Detect which cell encompasses the target text, then output its (X, Y) center coordinate. 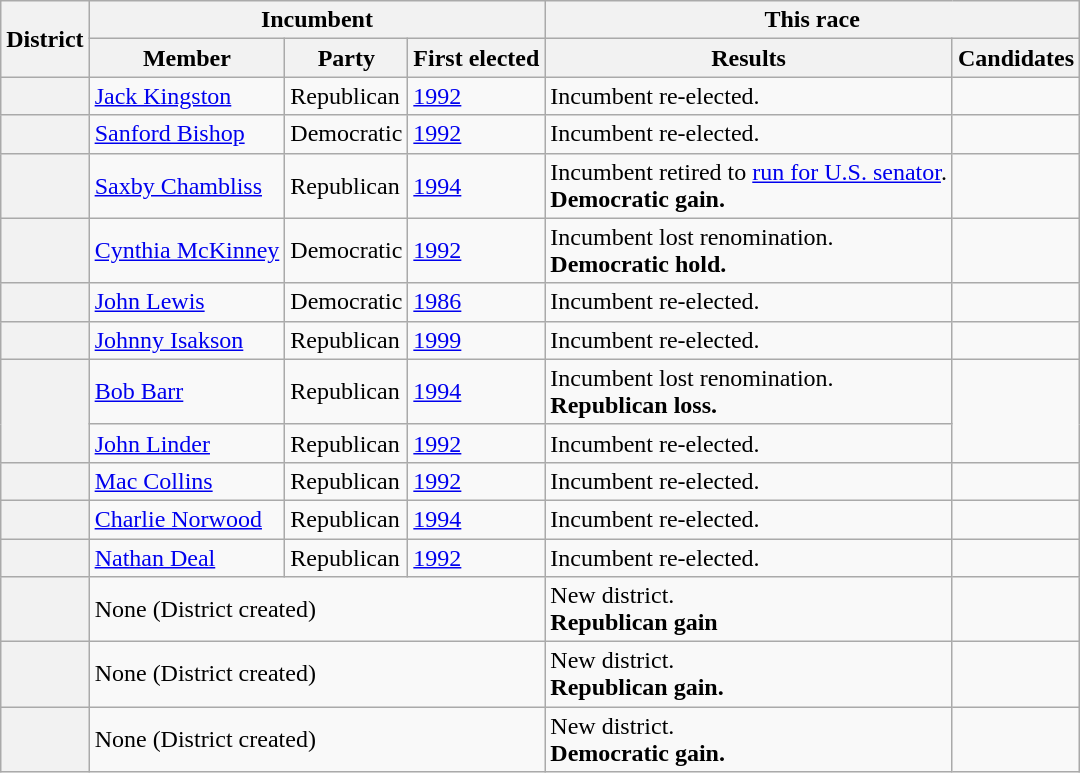
Incumbent lost renomination.Democratic hold. (749, 250)
This race (812, 20)
Incumbent lost renomination.Republican loss. (749, 392)
Nathan Deal (187, 557)
Bob Barr (187, 392)
Johnny Isakson (187, 340)
New district.Republican gain. (749, 674)
John Lewis (187, 302)
District (45, 39)
Incumbent retired to run for U.S. senator.Democratic gain. (749, 186)
Candidates (1016, 58)
Results (749, 58)
1986 (476, 302)
Member (187, 58)
Party (346, 58)
Jack Kingston (187, 96)
Cynthia McKinney (187, 250)
Sanford Bishop (187, 134)
Mac Collins (187, 481)
New district.Republican gain (749, 610)
Saxby Chambliss (187, 186)
Charlie Norwood (187, 519)
New district.Democratic gain. (749, 740)
1999 (476, 340)
Incumbent (317, 20)
First elected (476, 58)
John Linder (187, 443)
